Pinpoint the cell where the given text exists, returning its [x, y] midpoint coordinate. 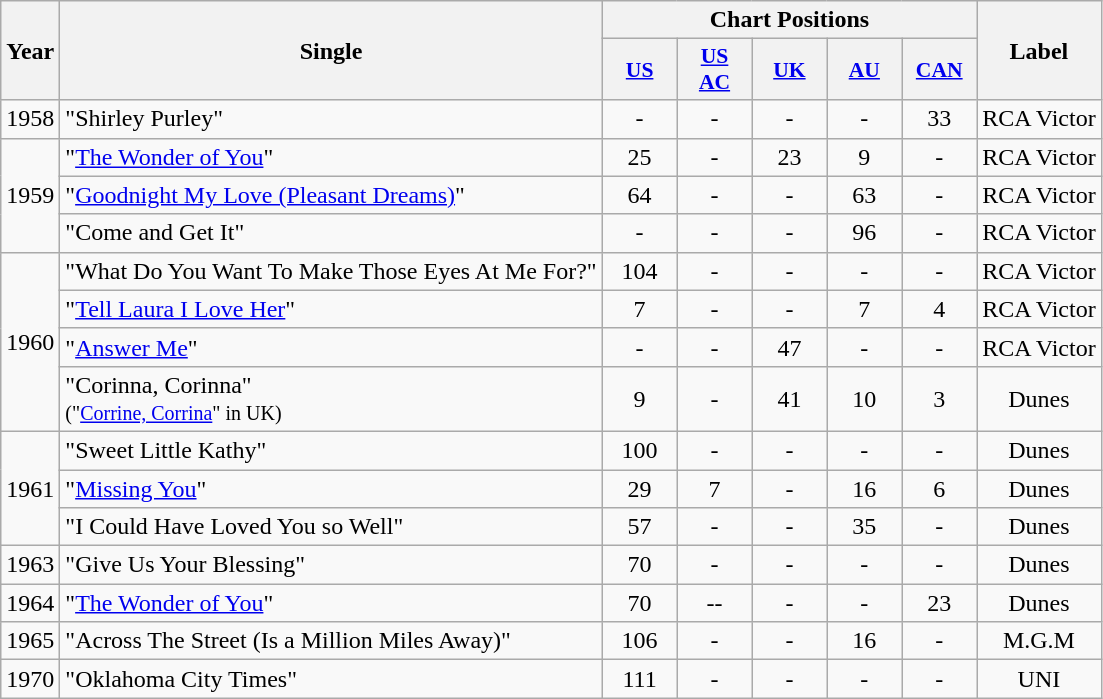
33 [940, 119]
64 [640, 195]
Chart Positions [790, 20]
"Across The Street (Is a Million Miles Away)" [331, 641]
29 [640, 489]
96 [864, 233]
AU [864, 70]
"Corinna, Corinna" ("Corrine, Corrina" in UK) [331, 398]
UNI [1040, 679]
63 [864, 195]
4 [940, 309]
"Come and Get It" [331, 233]
25 [640, 157]
"Missing You" [331, 489]
"Oklahoma City Times" [331, 679]
Single [331, 50]
"Tell Laura I Love Her" [331, 309]
UK [790, 70]
100 [640, 450]
1958 [30, 119]
Label [1040, 50]
"Shirley Purley" [331, 119]
CAN [940, 70]
-- [714, 603]
1970 [30, 679]
US [640, 70]
57 [640, 527]
Year [30, 50]
35 [864, 527]
M.G.M [1040, 641]
104 [640, 271]
1964 [30, 603]
"Goodnight My Love (Pleasant Dreams)" [331, 195]
1961 [30, 488]
"Answer Me" [331, 347]
41 [790, 398]
3 [940, 398]
47 [790, 347]
"I Could Have Loved You so Well" [331, 527]
10 [864, 398]
6 [940, 489]
1963 [30, 565]
"Sweet Little Kathy" [331, 450]
106 [640, 641]
"Give Us Your Blessing" [331, 565]
111 [640, 679]
1959 [30, 195]
1960 [30, 342]
USAC [714, 70]
1965 [30, 641]
"What Do You Want To Make Those Eyes At Me For?" [331, 271]
